Output the [x, y] coordinate of the center of the cell containing the given text.  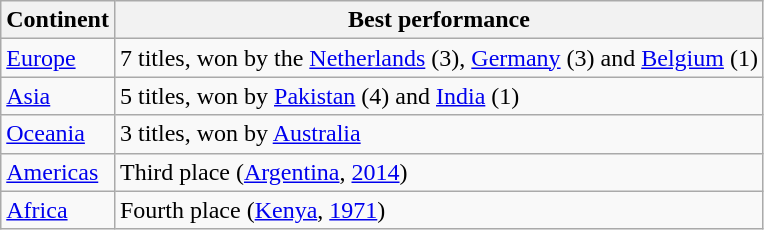
Africa [58, 210]
Europe [58, 58]
7 titles, won by the Netherlands (3), Germany (3) and Belgium (1) [438, 58]
Third place (Argentina, 2014) [438, 172]
Best performance [438, 20]
3 titles, won by Australia [438, 134]
Americas [58, 172]
5 titles, won by Pakistan (4) and India (1) [438, 96]
Fourth place (Kenya, 1971) [438, 210]
Asia [58, 96]
Oceania [58, 134]
Continent [58, 20]
